Locate the cell with the specified text and output its [x, y] center coordinate. 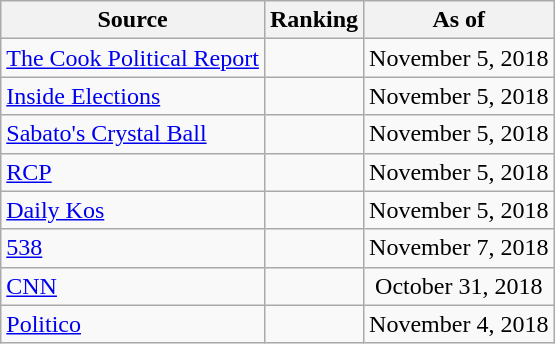
RCP [133, 172]
Politico [133, 324]
Daily Kos [133, 210]
November 4, 2018 [459, 324]
November 7, 2018 [459, 248]
As of [459, 20]
Inside Elections [133, 96]
Sabato's Crystal Ball [133, 134]
October 31, 2018 [459, 286]
The Cook Political Report [133, 58]
CNN [133, 286]
Source [133, 20]
Ranking [314, 20]
538 [133, 248]
